Pinpoint the cell where the given text exists, returning its (X, Y) midpoint coordinate. 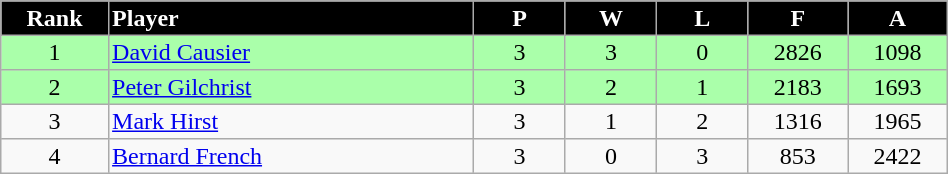
853 (798, 156)
P (520, 18)
Player (291, 18)
F (798, 18)
A (898, 18)
Rank (55, 18)
W (610, 18)
1693 (898, 87)
2826 (798, 52)
Peter Gilchrist (291, 87)
1316 (798, 121)
1098 (898, 52)
Bernard French (291, 156)
2422 (898, 156)
2183 (798, 87)
Mark Hirst (291, 121)
4 (55, 156)
David Causier (291, 52)
L (702, 18)
1965 (898, 121)
